Determine the [x, y] coordinate at the center of the cell enclosing the given text.  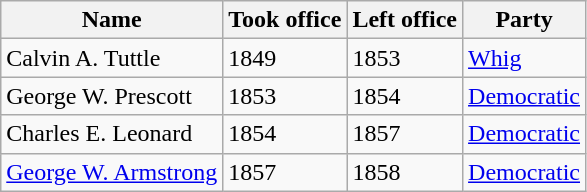
George W. Prescott [112, 96]
1849 [285, 58]
1858 [405, 172]
Name [112, 20]
George W. Armstrong [112, 172]
Left office [405, 20]
Calvin A. Tuttle [112, 58]
Whig [524, 58]
Charles E. Leonard [112, 134]
Took office [285, 20]
Party [524, 20]
